Locate the cell with the specified text and output its (x, y) center coordinate. 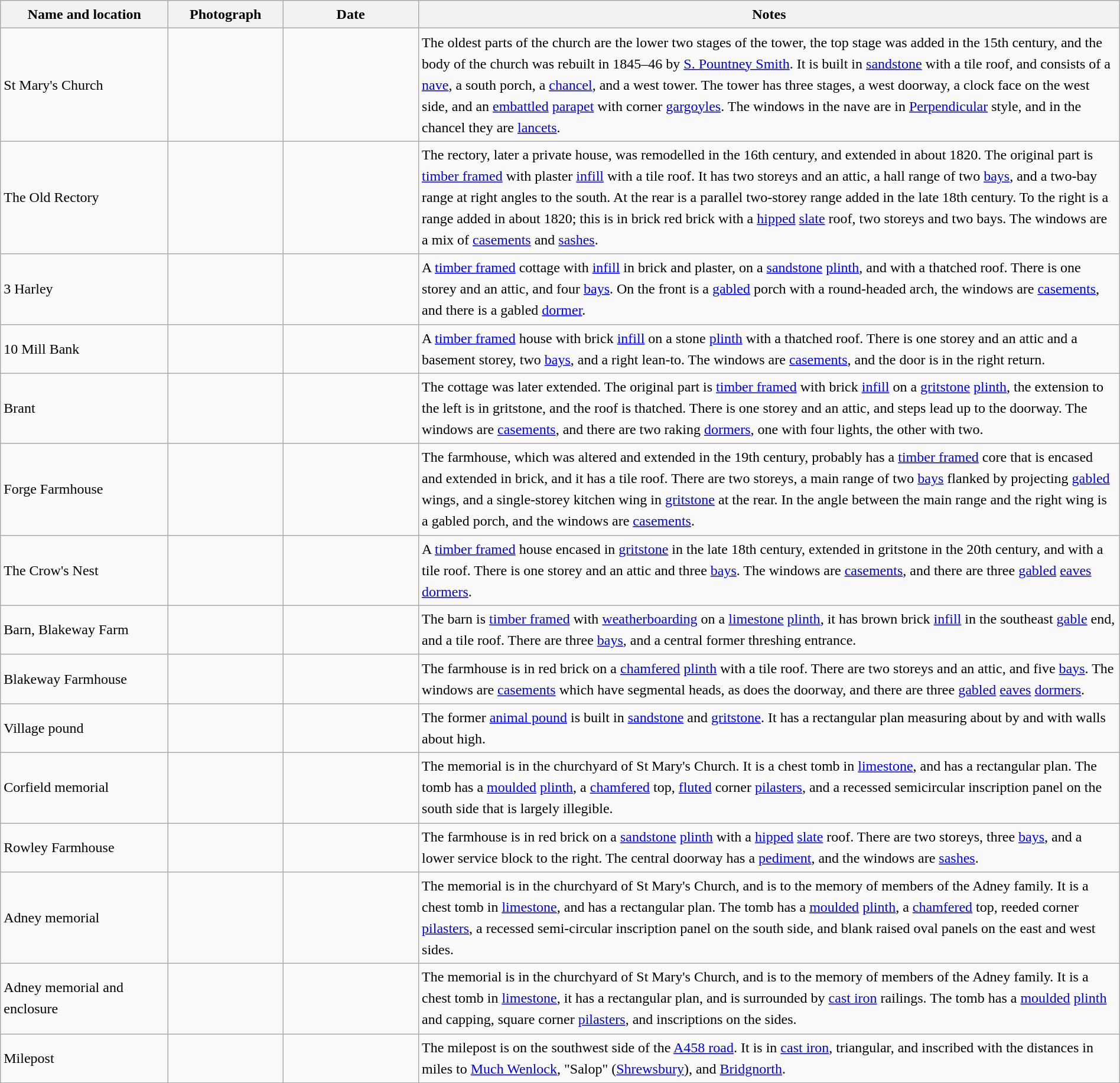
3 Harley (84, 289)
The Old Rectory (84, 197)
Rowley Farmhouse (84, 848)
Name and location (84, 14)
Adney memorial (84, 918)
Milepost (84, 1058)
Photograph (226, 14)
Corfield memorial (84, 788)
Brant (84, 409)
Barn, Blakeway Farm (84, 629)
St Mary's Church (84, 85)
Forge Farmhouse (84, 489)
10 Mill Bank (84, 348)
Notes (769, 14)
Blakeway Farmhouse (84, 679)
Village pound (84, 728)
Date (351, 14)
The former animal pound is built in sandstone and gritstone. It has a rectangular plan measuring about by and with walls about high. (769, 728)
Adney memorial and enclosure (84, 999)
The Crow's Nest (84, 570)
